For the text-containing cell, return its midpoint in (x, y) coordinate format. 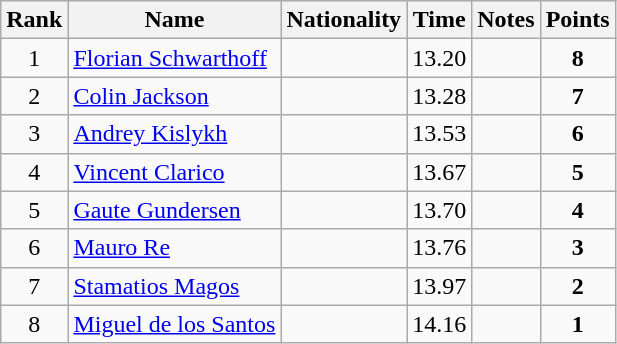
13.67 (440, 172)
Gaute Gundersen (174, 210)
Andrey Kislykh (174, 134)
13.97 (440, 286)
13.28 (440, 96)
13.76 (440, 248)
Nationality (344, 20)
13.70 (440, 210)
Florian Schwarthoff (174, 58)
13.20 (440, 58)
Miguel de los Santos (174, 324)
Name (174, 20)
Time (440, 20)
Rank (34, 20)
Colin Jackson (174, 96)
Stamatios Magos (174, 286)
Notes (506, 20)
13.53 (440, 134)
Vincent Clarico (174, 172)
Mauro Re (174, 248)
14.16 (440, 324)
Points (578, 20)
